Pinpoint the cell where the given text exists, returning its [x, y] midpoint coordinate. 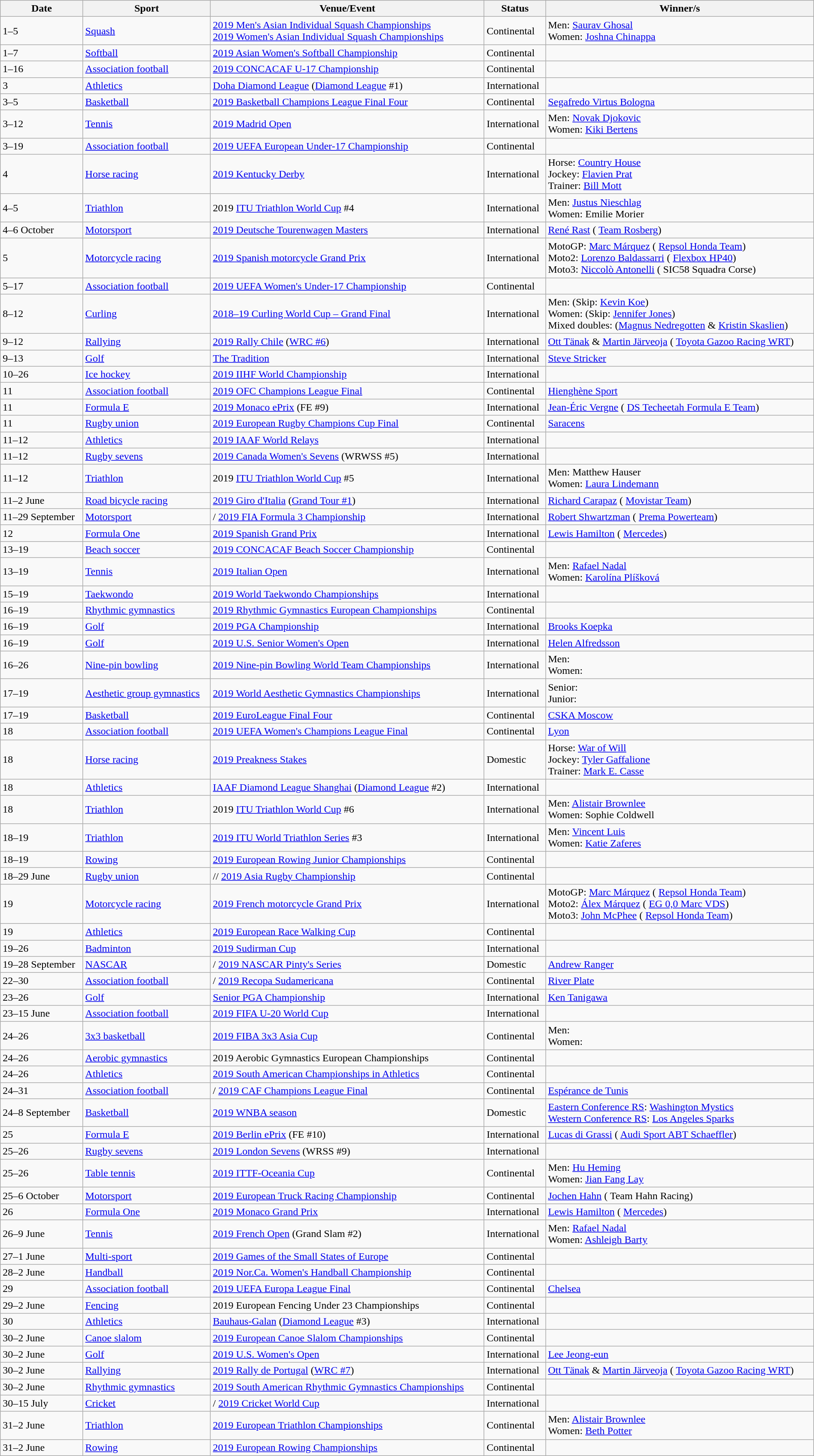
Chelsea [680, 1289]
Men: Rafael NadalWomen: Ashleigh Barty [680, 1234]
Men: Rafael NadalWomen: Karolína Plíšková [680, 571]
4–6 October [42, 230]
2019 South American Rhythmic Gymnastics Championships [347, 1387]
3–5 [42, 102]
2019 Spanish motorcycle Grand Prix [347, 258]
2019 Canada Women's Sevens (WRWSS #5) [347, 456]
Jochen Hahn ( Team Hahn Racing) [680, 1195]
2019 ITTF-Oceania Cup [347, 1173]
2019 OFC Champions League Final [347, 391]
18–29 June [42, 876]
Venue/Event [347, 9]
2019 Monaco ePrix (FE #9) [347, 407]
Robert Shwartzman ( Prema Powerteam) [680, 517]
2019 European Fencing Under 23 Championships [347, 1305]
MotoGP: Marc Márquez ( Repsol Honda Team)Moto2: Lorenzo Baldassarri ( Flexbox HP40)Moto3: Niccolò Antonelli ( SIC58 Squadra Corse) [680, 258]
3–19 [42, 146]
2019 WNBA season [347, 1112]
2019 Deutsche Tourenwagen Masters [347, 230]
2019 ITU Triathlon World Cup #5 [347, 478]
The Tradition [347, 358]
2019 Monaco Grand Prix [347, 1212]
24–31 [42, 1090]
Men: (Skip: Kevin Koe)Women: (Skip: Jennifer Jones)Mixed doubles: (Magnus Nedregotten & Kristin Skaslien) [680, 314]
Lyon [680, 731]
9–12 [42, 342]
2019 CONCACAF U-17 Championship [347, 69]
Bauhaus-Galan (Diamond League #3) [347, 1322]
2019 UEFA Women's Under-17 Championship [347, 286]
Table tennis [147, 1173]
2019 FIBA 3x3 Asia Cup [347, 1036]
26 [42, 1212]
2019 PGA Championship [347, 627]
Aerobic gymnastics [147, 1058]
25 [42, 1135]
2019 CONCACAF Beach Soccer Championship [347, 549]
2019 Rally Chile (WRC #6) [347, 342]
2019 Nine-pin Bowling World Team Championships [347, 665]
2019 IAAF World Relays [347, 440]
Segafredo Virtus Bologna [680, 102]
Nine-pin bowling [147, 665]
2019 ITU Triathlon World Cup #6 [347, 809]
Horse: Country HouseJockey: Flavien PratTrainer: Bill Mott [680, 174]
Jean-Éric Vergne ( DS Techeetah Formula E Team) [680, 407]
Lee Jeong-eun [680, 1354]
2019 French Open (Grand Slam #2) [347, 1234]
Badminton [147, 948]
2019 FIFA U-20 World Cup [347, 1014]
9–13 [42, 358]
Lucas di Grassi ( Audi Sport ABT Schaeffler) [680, 1135]
25–6 October [42, 1195]
2019 Italian Open [347, 571]
Senior: Junior: [680, 693]
22–30 [42, 981]
2019 Men's Asian Individual Squash Championships 2019 Women's Asian Individual Squash Championships [347, 31]
Status [515, 9]
5 [42, 258]
Horse: War of WillJockey: Tyler GaffalioneTrainer: Mark E. Casse [680, 759]
Richard Carapaz ( Movistar Team) [680, 500]
Men: Saurav GhosalWomen: Joshna Chinappa [680, 31]
Men: Hu HemingWomen: Jian Fang Lay [680, 1173]
CSKA Moscow [680, 715]
2019 Kentucky Derby [347, 174]
5–17 [42, 286]
Beach soccer [147, 549]
2019 UEFA Europa League Final [347, 1289]
Men: Vincent LuisWomen: Katie Zaferes [680, 838]
30 [42, 1322]
3–12 [42, 124]
2019 French motorcycle Grand Prix [347, 904]
Ice hockey [147, 375]
2019 Spanish Grand Prix [347, 533]
4–5 [42, 208]
27–1 June [42, 1256]
IAAF Diamond League Shanghai (Diamond League #2) [347, 787]
2019 Madrid Open [347, 124]
Cricket [147, 1403]
1–7 [42, 53]
Aesthetic group gymnastics [147, 693]
/ 2019 FIA Formula 3 Championship [347, 517]
Eastern Conference RS: Washington MysticsWestern Conference RS: Los Angeles Sparks [680, 1112]
2019 European Canoe Slalom Championships [347, 1338]
19–28 September [42, 965]
2019 Nor.Ca. Women's Handball Championship [347, 1273]
/ 2019 Recopa Sudamericana [347, 981]
2019 Sudirman Cup [347, 948]
Hienghène Sport [680, 391]
2019 Berlin ePrix (FE #10) [347, 1135]
2019 Aerobic Gymnastics European Championships [347, 1058]
8–12 [42, 314]
Canoe slalom [147, 1338]
René Rast ( Team Rosberg) [680, 230]
Date [42, 9]
Sport [147, 9]
11–29 September [42, 517]
Handball [147, 1273]
16–26 [42, 665]
2019 EuroLeague Final Four [347, 715]
10–26 [42, 375]
2019 World Aesthetic Gymnastics Championships [347, 693]
2019 UEFA European Under-17 Championship [347, 146]
23–26 [42, 997]
MotoGP: Marc Márquez ( Repsol Honda Team)Moto2: Álex Márquez ( EG 0,0 Marc VDS)Moto3: John McPhee ( Repsol Honda Team) [680, 904]
4 [42, 174]
2019 London Sevens (WRSS #9) [347, 1151]
Road bicycle racing [147, 500]
3x3 basketball [147, 1036]
2019 U.S. Senior Women's Open [347, 643]
Winner/s [680, 9]
2019 European Triathlon Championships [347, 1425]
// 2019 Asia Rugby Championship [347, 876]
2019 Asian Women's Softball Championship [347, 53]
2019 South American Championships in Athletics [347, 1074]
12 [42, 533]
NASCAR [147, 965]
Softball [147, 53]
15–19 [42, 594]
30–15 July [42, 1403]
/ 2019 Cricket World Cup [347, 1403]
3 [42, 85]
Senior PGA Championship [347, 997]
2018–19 Curling World Cup – Grand Final [347, 314]
2019 ITU Triathlon World Cup #4 [347, 208]
Steve Stricker [680, 358]
2019 Rhythmic Gymnastics European Championships [347, 610]
Doha Diamond League (Diamond League #1) [347, 85]
Saracens [680, 423]
/ 2019 NASCAR Pinty's Series [347, 965]
2019 U.S. Women's Open [347, 1354]
11–2 June [42, 500]
1–5 [42, 31]
Men: Alistair BrownleeWomen: Beth Potter [680, 1425]
2019 IIHF World Championship [347, 375]
Fencing [147, 1305]
23–15 June [42, 1014]
28–2 June [42, 1273]
Curling [147, 314]
River Plate [680, 981]
Men: Alistair BrownleeWomen: Sophie Coldwell [680, 809]
1–16 [42, 69]
Ken Tanigawa [680, 997]
2019 European Rowing Junior Championships [347, 859]
Squash [147, 31]
2019 UEFA Women's Champions League Final [347, 731]
2019 Basketball Champions League Final Four [347, 102]
2019 European Race Walking Cup [347, 932]
2019 Rally de Portugal (WRC #7) [347, 1371]
Men: Justus NieschlagWomen: Emilie Morier [680, 208]
2019 European Rugby Champions Cup Final [347, 423]
29 [42, 1289]
Brooks Koepka [680, 627]
2019 World Taekwondo Championships [347, 594]
2019 Preakness Stakes [347, 759]
Taekwondo [147, 594]
24–8 September [42, 1112]
Helen Alfredsson [680, 643]
2019 Games of the Small States of Europe [347, 1256]
Men: Matthew HauserWomen: Laura Lindemann [680, 478]
Multi-sport [147, 1256]
26–9 June [42, 1234]
2019 European Truck Racing Championship [347, 1195]
29–2 June [42, 1305]
Espérance de Tunis [680, 1090]
2019 European Rowing Championships [347, 1447]
Men: Novak DjokovicWomen: Kiki Bertens [680, 124]
Andrew Ranger [680, 965]
/ 2019 CAF Champions League Final [347, 1090]
2019 Giro d'Italia (Grand Tour #1) [347, 500]
19–26 [42, 948]
2019 ITU World Triathlon Series #3 [347, 838]
